Return [X, Y] of the center of cell containing provided text 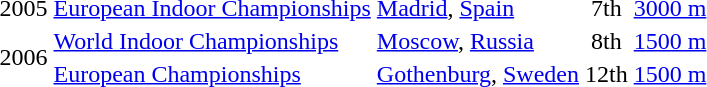
Moscow, Russia [478, 41]
8th [606, 41]
World Indoor Championships [212, 41]
